Scan for the cell matching the given text and deliver its (x, y) coordinate at center. 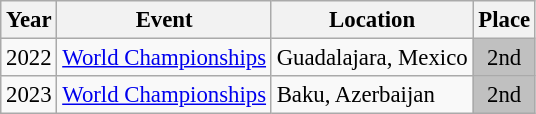
Place (504, 20)
Event (164, 20)
Guadalajara, Mexico (372, 58)
Year (29, 20)
Baku, Azerbaijan (372, 95)
2022 (29, 58)
Location (372, 20)
2023 (29, 95)
